Detect which cell encompasses the target text, then output its [X, Y] center coordinate. 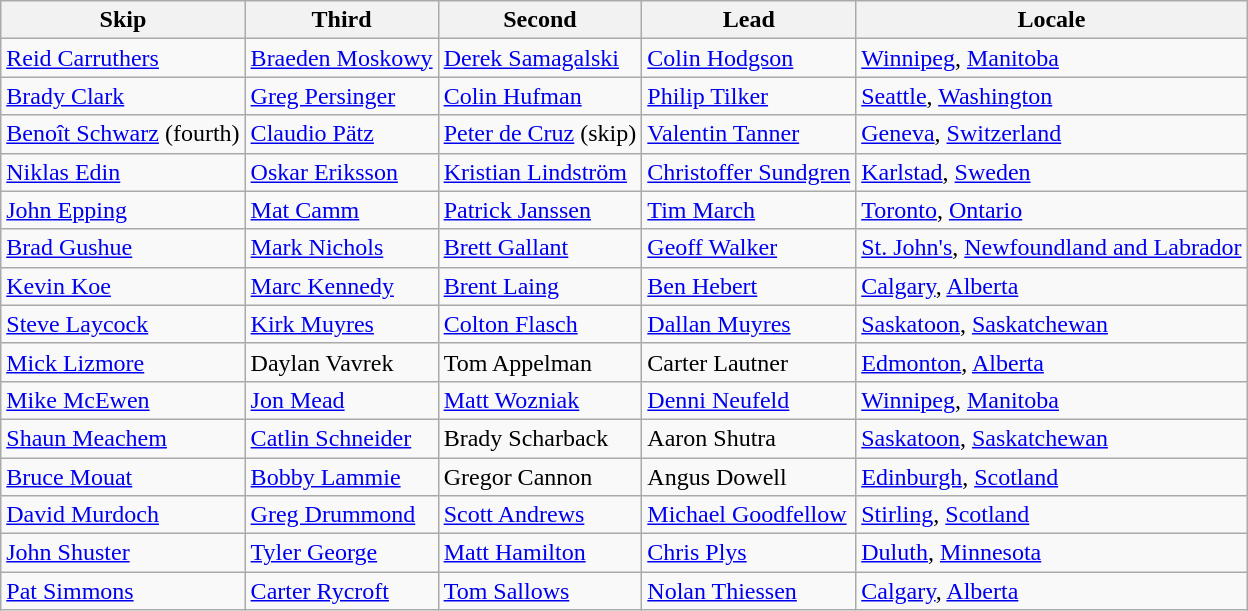
Pat Simmons [123, 591]
Derek Samagalski [540, 58]
David Murdoch [123, 515]
Third [342, 20]
Bobby Lammie [342, 477]
Colin Hufman [540, 96]
Tyler George [342, 553]
Greg Drummond [342, 515]
Tom Sallows [540, 591]
Patrick Janssen [540, 210]
Tim March [749, 210]
Gregor Cannon [540, 477]
Brady Scharback [540, 438]
Colin Hodgson [749, 58]
Toronto, Ontario [1052, 210]
Shaun Meachem [123, 438]
Matt Hamilton [540, 553]
Matt Wozniak [540, 400]
Duluth, Minnesota [1052, 553]
Denni Neufeld [749, 400]
Carter Rycroft [342, 591]
Peter de Cruz (skip) [540, 134]
Bruce Mouat [123, 477]
Skip [123, 20]
Second [540, 20]
Kristian Lindström [540, 172]
Mark Nichols [342, 248]
Edmonton, Alberta [1052, 362]
Niklas Edin [123, 172]
Carter Lautner [749, 362]
Angus Dowell [749, 477]
Greg Persinger [342, 96]
Claudio Pätz [342, 134]
St. John's, Newfoundland and Labrador [1052, 248]
Jon Mead [342, 400]
Michael Goodfellow [749, 515]
Daylan Vavrek [342, 362]
Geneva, Switzerland [1052, 134]
Brady Clark [123, 96]
Dallan Muyres [749, 324]
Nolan Thiessen [749, 591]
Tom Appelman [540, 362]
Philip Tilker [749, 96]
Scott Andrews [540, 515]
Braeden Moskowy [342, 58]
Reid Carruthers [123, 58]
Lead [749, 20]
Mick Lizmore [123, 362]
Benoît Schwarz (fourth) [123, 134]
Marc Kennedy [342, 286]
Colton Flasch [540, 324]
Kirk Muyres [342, 324]
Brett Gallant [540, 248]
Christoffer Sundgren [749, 172]
Aaron Shutra [749, 438]
Brad Gushue [123, 248]
John Epping [123, 210]
John Shuster [123, 553]
Valentin Tanner [749, 134]
Mat Camm [342, 210]
Mike McEwen [123, 400]
Locale [1052, 20]
Oskar Eriksson [342, 172]
Kevin Koe [123, 286]
Brent Laing [540, 286]
Ben Hebert [749, 286]
Stirling, Scotland [1052, 515]
Catlin Schneider [342, 438]
Chris Plys [749, 553]
Geoff Walker [749, 248]
Edinburgh, Scotland [1052, 477]
Seattle, Washington [1052, 96]
Steve Laycock [123, 324]
Karlstad, Sweden [1052, 172]
